Scan for the cell matching the given text and deliver its (x, y) coordinate at center. 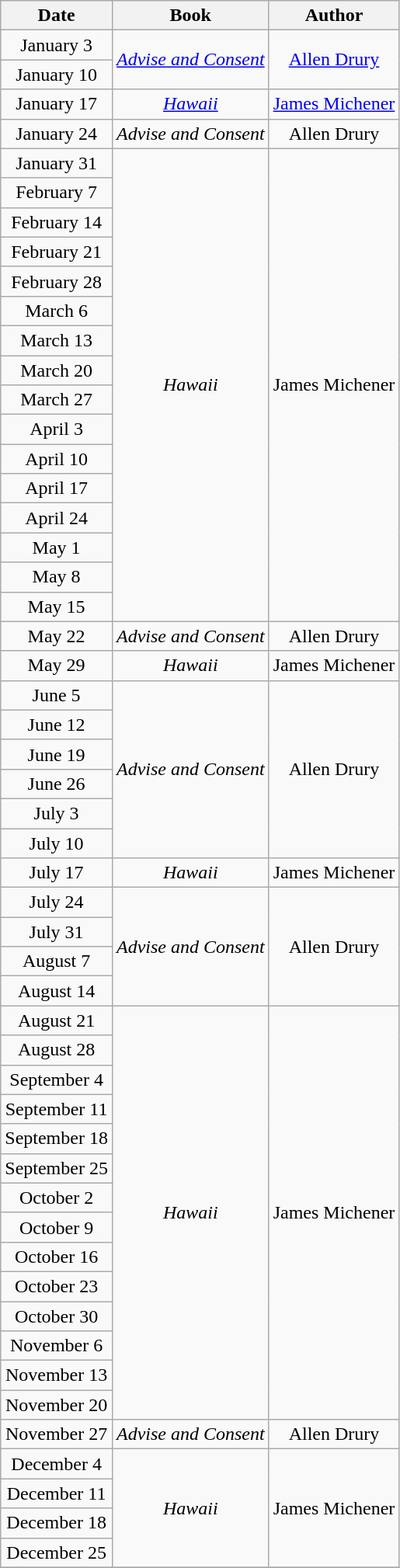
July 3 (57, 813)
Author (334, 16)
August 28 (57, 1050)
Book (190, 16)
November 20 (57, 1405)
August 7 (57, 961)
October 2 (57, 1198)
May 1 (57, 548)
December 18 (57, 1523)
June 19 (57, 754)
April 17 (57, 488)
January 31 (57, 163)
April 3 (57, 429)
February 14 (57, 222)
June 26 (57, 784)
August 14 (57, 991)
September 11 (57, 1109)
May 29 (57, 666)
September 18 (57, 1139)
November 6 (57, 1346)
May 15 (57, 607)
July 31 (57, 932)
September 25 (57, 1168)
June 5 (57, 695)
March 20 (57, 370)
December 25 (57, 1552)
October 9 (57, 1227)
October 23 (57, 1286)
January 17 (57, 104)
May 22 (57, 636)
January 10 (57, 75)
July 10 (57, 843)
April 10 (57, 459)
December 11 (57, 1493)
Date (57, 16)
April 24 (57, 518)
August 21 (57, 1020)
November 27 (57, 1434)
January 24 (57, 134)
November 13 (57, 1375)
February 21 (57, 252)
March 13 (57, 340)
July 24 (57, 902)
March 27 (57, 400)
October 30 (57, 1316)
December 4 (57, 1464)
July 17 (57, 873)
February 28 (57, 281)
January 3 (57, 45)
March 6 (57, 311)
June 12 (57, 725)
May 8 (57, 577)
September 4 (57, 1080)
February 7 (57, 193)
October 16 (57, 1257)
